Return the (x, y) coordinate for the center point of the cell that contains the specified text.  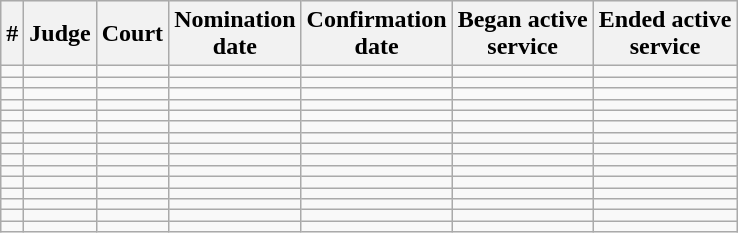
Court (132, 34)
Confirmationdate (376, 34)
Ended activeservice (665, 34)
Nominationdate (235, 34)
Judge (60, 34)
Began activeservice (522, 34)
# (12, 34)
